Identify which cell holds the provided text, then report its [X, Y] central coordinate. 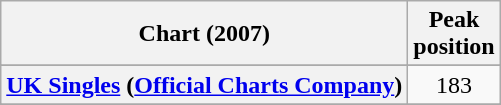
Peakposition [454, 34]
UK Singles (Official Charts Company) [204, 85]
Chart (2007) [204, 34]
183 [454, 85]
